Locate the cell with the specified text and output its (X, Y) center coordinate. 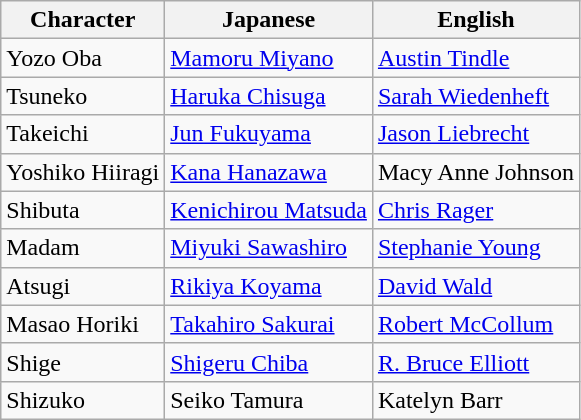
David Wald (476, 286)
Kana Hanazawa (269, 172)
Takeichi (83, 134)
Japanese (269, 20)
Tsuneko (83, 96)
Shige (83, 362)
Masao Horiki (83, 324)
Macy Anne Johnson (476, 172)
Atsugi (83, 286)
Haruka Chisuga (269, 96)
Miyuki Sawashiro (269, 248)
Jason Liebrecht (476, 134)
Jun Fukuyama (269, 134)
Yozo Oba (83, 58)
R. Bruce Elliott (476, 362)
Stephanie Young (476, 248)
Mamoru Miyano (269, 58)
Seiko Tamura (269, 400)
Madam (83, 248)
Shizuko (83, 400)
Katelyn Barr (476, 400)
Chris Rager (476, 210)
Yoshiko Hiiragi (83, 172)
Takahiro Sakurai (269, 324)
Kenichirou Matsuda (269, 210)
Rikiya Koyama (269, 286)
Robert McCollum (476, 324)
English (476, 20)
Character (83, 20)
Sarah Wiedenheft (476, 96)
Shigeru Chiba (269, 362)
Shibuta (83, 210)
Austin Tindle (476, 58)
